Determine the [x, y] coordinate at the center of the cell enclosing the given text.  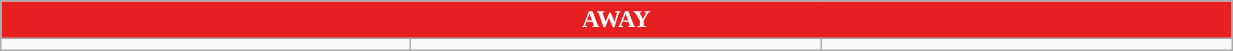
AWAY [616, 20]
